Identify which cell holds the provided text, then report its [X, Y] central coordinate. 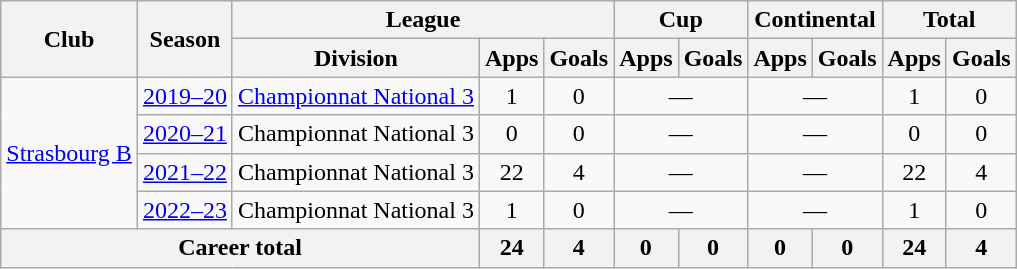
2019–20 [184, 96]
Season [184, 39]
Division [356, 58]
Strasbourg B [70, 153]
Total [949, 20]
2022–23 [184, 210]
League [422, 20]
Career total [240, 248]
Cup [681, 20]
2021–22 [184, 172]
Club [70, 39]
Continental [815, 20]
2020–21 [184, 134]
